Provide the [X, Y] coordinate of the cell's center where the given text is located.  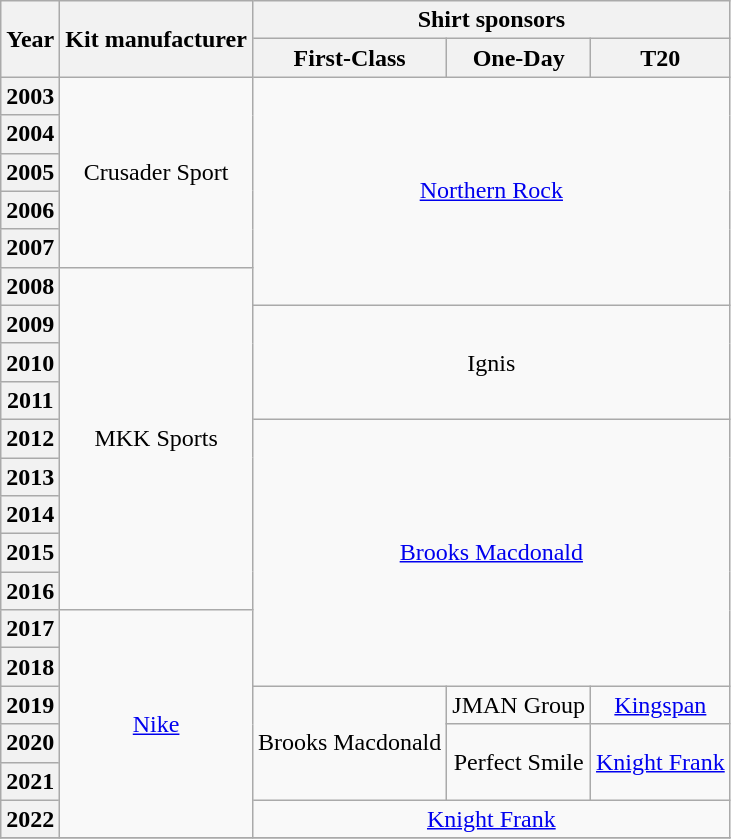
2009 [30, 324]
2010 [30, 362]
2020 [30, 743]
2003 [30, 96]
2012 [30, 438]
2017 [30, 629]
Ignis [491, 362]
Northern Rock [491, 191]
2005 [30, 172]
Perfect Smile [519, 762]
2015 [30, 553]
2022 [30, 819]
JMAN Group [519, 705]
Kit manufacturer [156, 39]
Nike [156, 724]
2021 [30, 781]
MKK Sports [156, 438]
2006 [30, 210]
2019 [30, 705]
2004 [30, 134]
Year [30, 39]
One-Day [519, 58]
2008 [30, 286]
2014 [30, 515]
2016 [30, 591]
2011 [30, 400]
2018 [30, 667]
Kingspan [661, 705]
Shirt sponsors [491, 20]
2007 [30, 248]
Crusader Sport [156, 172]
First-Class [349, 58]
2013 [30, 477]
T20 [661, 58]
